For the text-containing cell, return its midpoint in (x, y) coordinate format. 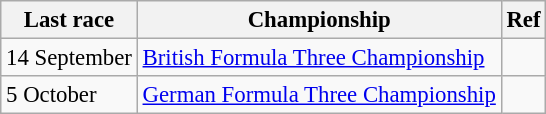
British Formula Three Championship (319, 58)
14 September (69, 58)
Last race (69, 20)
German Formula Three Championship (319, 95)
5 October (69, 95)
Championship (319, 20)
Ref (524, 20)
